For the text-containing cell, return its midpoint in [X, Y] coordinate format. 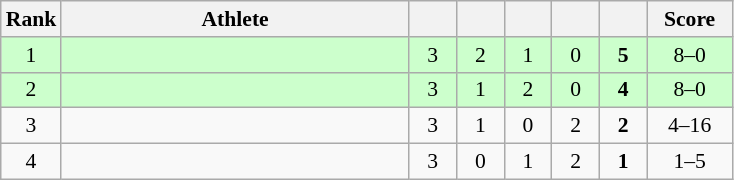
Athlete [235, 19]
1–5 [690, 162]
5 [623, 55]
4–16 [690, 126]
Score [690, 19]
Rank [32, 19]
